Provide the [X, Y] coordinate of the cell's center where the given text is located.  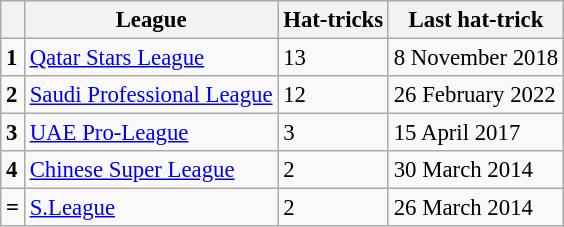
4 [13, 170]
8 November 2018 [476, 58]
15 April 2017 [476, 133]
13 [334, 58]
26 February 2022 [476, 95]
Last hat-trick [476, 20]
UAE Pro-League [151, 133]
26 March 2014 [476, 208]
Saudi Professional League [151, 95]
League [151, 20]
12 [334, 95]
= [13, 208]
Qatar Stars League [151, 58]
Hat-tricks [334, 20]
S.League [151, 208]
Chinese Super League [151, 170]
1 [13, 58]
30 March 2014 [476, 170]
